Extract the [x, y] coordinate from the center of the cell holding the provided text.  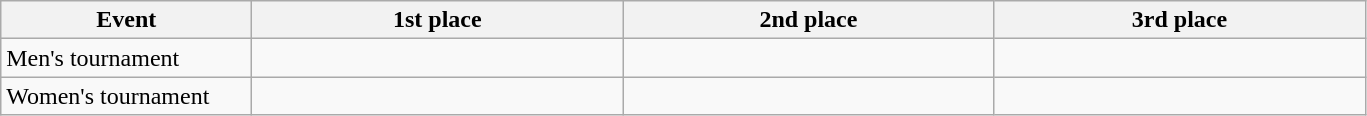
Women's tournament [126, 96]
2nd place [808, 20]
Men's tournament [126, 58]
1st place [438, 20]
Event [126, 20]
3rd place [1180, 20]
